Return (X, Y) of the center of cell containing provided text 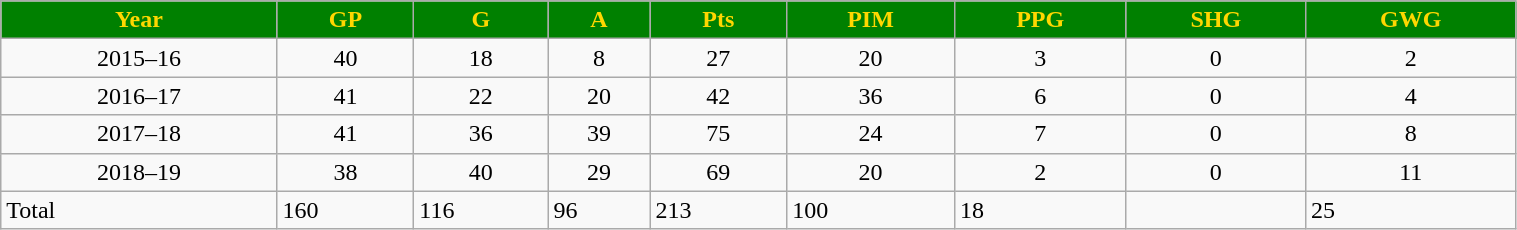
Year (139, 20)
22 (481, 96)
A (599, 20)
116 (481, 210)
2015–16 (139, 58)
75 (718, 134)
24 (871, 134)
69 (718, 172)
PPG (1040, 20)
2016–17 (139, 96)
38 (346, 172)
Pts (718, 20)
G (481, 20)
GWG (1412, 20)
2017–18 (139, 134)
39 (599, 134)
4 (1412, 96)
27 (718, 58)
11 (1412, 172)
2018–19 (139, 172)
6 (1040, 96)
100 (871, 210)
42 (718, 96)
25 (1412, 210)
213 (718, 210)
160 (346, 210)
SHG (1216, 20)
GP (346, 20)
3 (1040, 58)
PIM (871, 20)
7 (1040, 134)
Total (139, 210)
29 (599, 172)
96 (599, 210)
